For the text-containing cell, return its midpoint in (x, y) coordinate format. 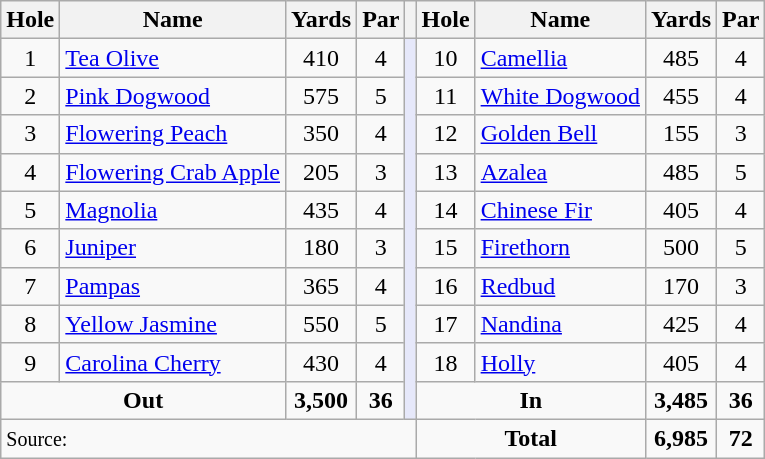
Camellia (560, 58)
Azalea (560, 172)
Total (530, 438)
430 (322, 362)
1 (30, 58)
9 (30, 362)
15 (446, 248)
365 (322, 286)
435 (322, 210)
2 (30, 96)
575 (322, 96)
455 (680, 96)
12 (446, 134)
3,485 (680, 400)
410 (322, 58)
180 (322, 248)
17 (446, 324)
72 (741, 438)
Source: (208, 438)
14 (446, 210)
In (530, 400)
170 (680, 286)
18 (446, 362)
3,500 (322, 400)
Juniper (173, 248)
13 (446, 172)
8 (30, 324)
Chinese Fir (560, 210)
Pampas (173, 286)
Tea Olive (173, 58)
6 (30, 248)
Golden Bell (560, 134)
350 (322, 134)
205 (322, 172)
Magnolia (173, 210)
Redbud (560, 286)
Holly (560, 362)
10 (446, 58)
7 (30, 286)
Nandina (560, 324)
500 (680, 248)
Out (144, 400)
155 (680, 134)
Flowering Crab Apple (173, 172)
425 (680, 324)
Yellow Jasmine (173, 324)
6,985 (680, 438)
Carolina Cherry (173, 362)
11 (446, 96)
Flowering Peach (173, 134)
Firethorn (560, 248)
White Dogwood (560, 96)
16 (446, 286)
Pink Dogwood (173, 96)
550 (322, 324)
